Return (X, Y) of the center of cell containing provided text 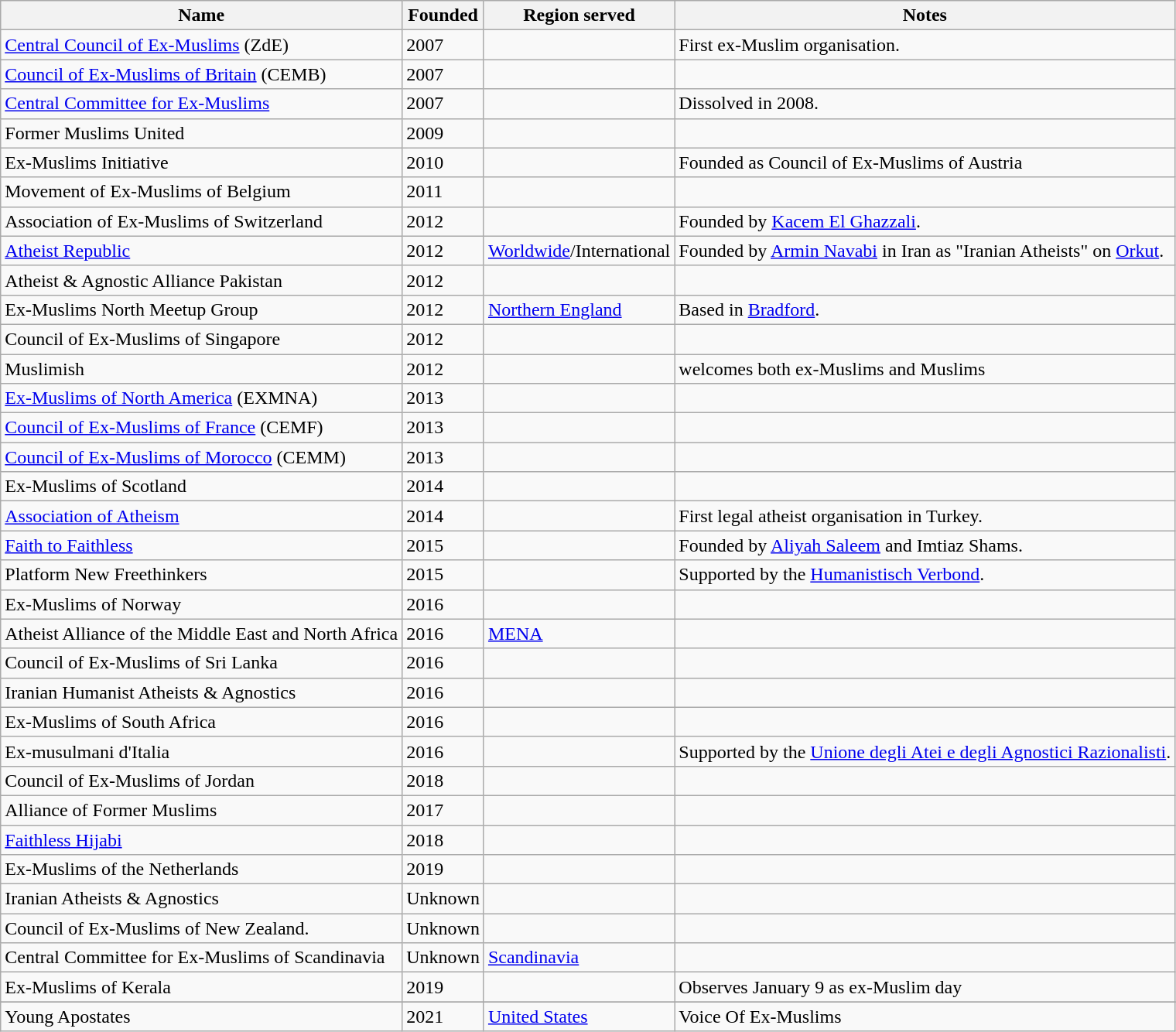
Alliance of Former Muslims (201, 810)
Muslimish (201, 369)
Atheist Alliance of the Middle East and North Africa (201, 634)
First ex-Muslim organisation. (925, 45)
Based in Bradford. (925, 309)
Voice Of Ex-Muslims (925, 1017)
2010 (443, 162)
Founded by Kacem El Ghazzali. (925, 221)
Ex-Muslims of Kerala (201, 987)
2009 (443, 133)
Scandinavia (579, 958)
Region served (579, 15)
Ex-Muslims of North America (EXMNA) (201, 398)
Notes (925, 15)
Founded as Council of Ex-Muslims of Austria (925, 162)
Young Apostates (201, 1017)
Atheist Republic (201, 251)
Ex-Muslims North Meetup Group (201, 309)
Ex-Muslims of Scotland (201, 487)
Council of Ex-Muslims of Britain (CEMB) (201, 74)
Council of Ex-Muslims of Jordan (201, 781)
Association of Ex-Muslims of Switzerland (201, 221)
Supported by the Humanistisch Verbond. (925, 575)
Council of Ex-Muslims of New Zealand. (201, 928)
Worldwide/International (579, 251)
Founded by Aliyah Saleem and Imtiaz Shams. (925, 545)
Council of Ex-Muslims of Sri Lanka (201, 663)
Founded by Armin Navabi in Iran as "Iranian Atheists" on Orkut. (925, 251)
Iranian Humanist Atheists & Agnostics (201, 692)
Supported by the Unione degli Atei e degli Agnostici Razionalisti. (925, 751)
welcomes both ex-Muslims and Muslims (925, 369)
Central Committee for Ex-Muslims (201, 104)
Council of Ex-Muslims of Singapore (201, 339)
Dissolved in 2008. (925, 104)
Iranian Atheists & Agnostics (201, 899)
Movement of Ex-Muslims of Belgium (201, 192)
Association of Atheism (201, 516)
Central Council of Ex-Muslims (ZdE) (201, 45)
Ex-musulmani d'Italia (201, 751)
Observes January 9 as ex-Muslim day (925, 987)
2021 (443, 1017)
Ex-Muslims of South Africa (201, 722)
Ex-Muslims Initiative (201, 162)
Platform New Freethinkers (201, 575)
Founded (443, 15)
Name (201, 15)
Faith to Faithless (201, 545)
Atheist & Agnostic Alliance Pakistan (201, 280)
MENA (579, 634)
Ex-Muslims of Norway (201, 604)
Council of Ex-Muslims of France (CEMF) (201, 428)
Northern England (579, 309)
Central Committee for Ex-Muslims of Scandinavia (201, 958)
First legal atheist organisation in Turkey. (925, 516)
Ex-Muslims of the Netherlands (201, 870)
2011 (443, 192)
Former Muslims United (201, 133)
United States (579, 1017)
2017 (443, 810)
Council of Ex-Muslims of Morocco (CEMM) (201, 457)
Faithless Hijabi (201, 839)
